From the cell containing the given text, extract its center point as (X, Y) coordinate. 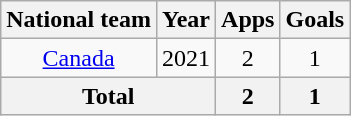
Total (108, 96)
Apps (248, 20)
Canada (79, 58)
National team (79, 20)
Year (186, 20)
2021 (186, 58)
Goals (315, 20)
